Return the [x, y] coordinate for the center point of the cell that contains the specified text.  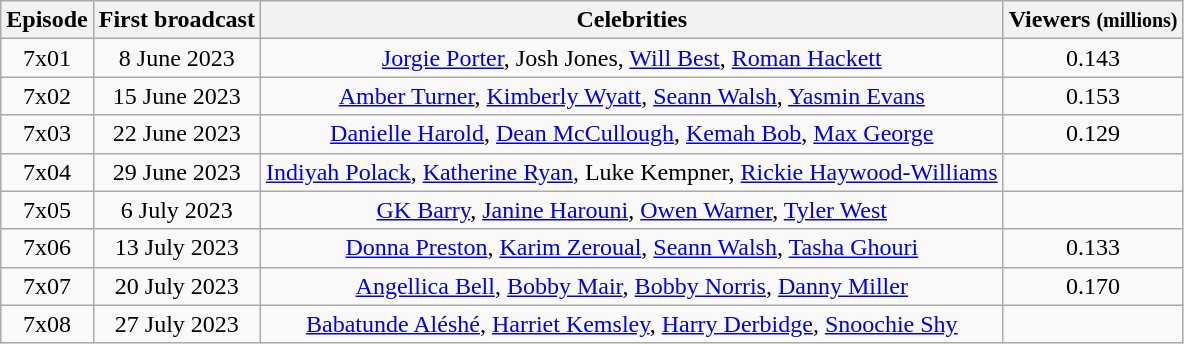
7x05 [47, 210]
13 July 2023 [176, 248]
22 June 2023 [176, 134]
Donna Preston, Karim Zeroual, Seann Walsh, Tasha Ghouri [632, 248]
27 July 2023 [176, 324]
GK Barry, Janine Harouni, Owen Warner, Tyler West [632, 210]
29 June 2023 [176, 172]
7x07 [47, 286]
8 June 2023 [176, 58]
7x01 [47, 58]
0.129 [1093, 134]
6 July 2023 [176, 210]
20 July 2023 [176, 286]
Episode [47, 20]
First broadcast [176, 20]
Jorgie Porter, Josh Jones, Will Best, Roman Hackett [632, 58]
0.143 [1093, 58]
Babatunde Aléshé, Harriet Kemsley, Harry Derbidge, Snoochie Shy [632, 324]
0.170 [1093, 286]
7x02 [47, 96]
0.133 [1093, 248]
Amber Turner, Kimberly Wyatt, Seann Walsh, Yasmin Evans [632, 96]
Danielle Harold, Dean McCullough, Kemah Bob, Max George [632, 134]
7x06 [47, 248]
7x03 [47, 134]
7x08 [47, 324]
15 June 2023 [176, 96]
Angellica Bell, Bobby Mair, Bobby Norris, Danny Miller [632, 286]
Indiyah Polack, Katherine Ryan, Luke Kempner, Rickie Haywood-Williams [632, 172]
0.153 [1093, 96]
7x04 [47, 172]
Celebrities [632, 20]
Viewers (millions) [1093, 20]
